Detect which cell encompasses the target text, then output its (X, Y) center coordinate. 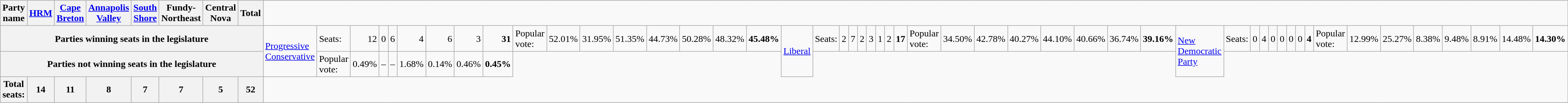
17 (900, 38)
Parties winning seats in the legislature (132, 38)
14.30% (1550, 38)
31 (498, 38)
1.68% (412, 64)
Cape Breton (70, 13)
42.78% (991, 38)
Central Nova (221, 13)
51.35% (630, 38)
Party name (14, 13)
South Shore (145, 13)
0.14% (440, 64)
8.38% (1428, 38)
Total (251, 13)
Progressive Conservative (290, 51)
48.32% (730, 38)
34.50% (957, 38)
50.28% (697, 38)
39.16% (1158, 38)
52 (251, 89)
Annapolis Valley (109, 13)
0.45% (498, 64)
14.48% (1516, 38)
14 (41, 89)
1 (880, 38)
12 (365, 38)
11 (70, 89)
New Democratic Party (1199, 51)
36.74% (1124, 38)
52.01% (564, 38)
44.10% (1058, 38)
0.46% (469, 64)
45.48% (764, 38)
Total seats: (14, 89)
8.91% (1485, 38)
40.27% (1024, 38)
HRM (41, 13)
12.99% (1364, 38)
Parties not winning seats in the legislature (132, 64)
25.27% (1397, 38)
8 (109, 89)
Fundy-Northeast (181, 13)
44.73% (663, 38)
Liberal (797, 51)
5 (221, 89)
40.66% (1090, 38)
0.49% (365, 64)
31.95% (597, 38)
9.48% (1457, 38)
